From the cell containing the given text, extract its center point as [X, Y] coordinate. 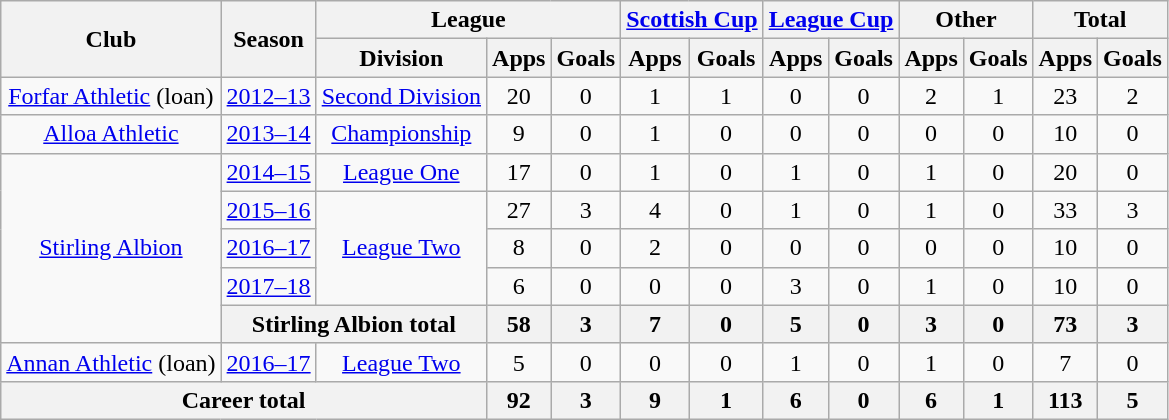
2012–13 [268, 96]
73 [1065, 324]
17 [519, 172]
League [468, 20]
2017–18 [268, 286]
27 [519, 210]
Second Division [401, 96]
League Cup [831, 20]
Scottish Cup [692, 20]
Total [1100, 20]
Championship [401, 134]
Division [401, 58]
League One [401, 172]
Forfar Athletic (loan) [111, 96]
8 [519, 248]
92 [519, 400]
Club [111, 39]
Other [966, 20]
2013–14 [268, 134]
Stirling Albion total [354, 324]
2014–15 [268, 172]
Alloa Athletic [111, 134]
23 [1065, 96]
4 [655, 210]
Annan Athletic (loan) [111, 362]
58 [519, 324]
33 [1065, 210]
113 [1065, 400]
Career total [244, 400]
Stirling Albion [111, 248]
2015–16 [268, 210]
Season [268, 39]
